Determine the [X, Y] coordinate at the center of the cell enclosing the given text.  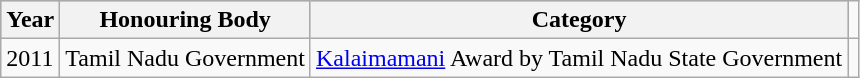
Kalaimamani Award by Tamil Nadu State Government [578, 58]
Honouring Body [186, 20]
Tamil Nadu Government [186, 58]
2011 [30, 58]
Category [578, 20]
Year [30, 20]
